Provide the (x, y) coordinate of the cell's center where the given text is located.  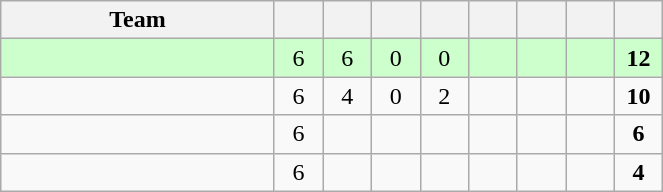
Team (138, 20)
2 (444, 96)
10 (638, 96)
12 (638, 58)
